Scan for the cell matching the given text and deliver its (x, y) coordinate at center. 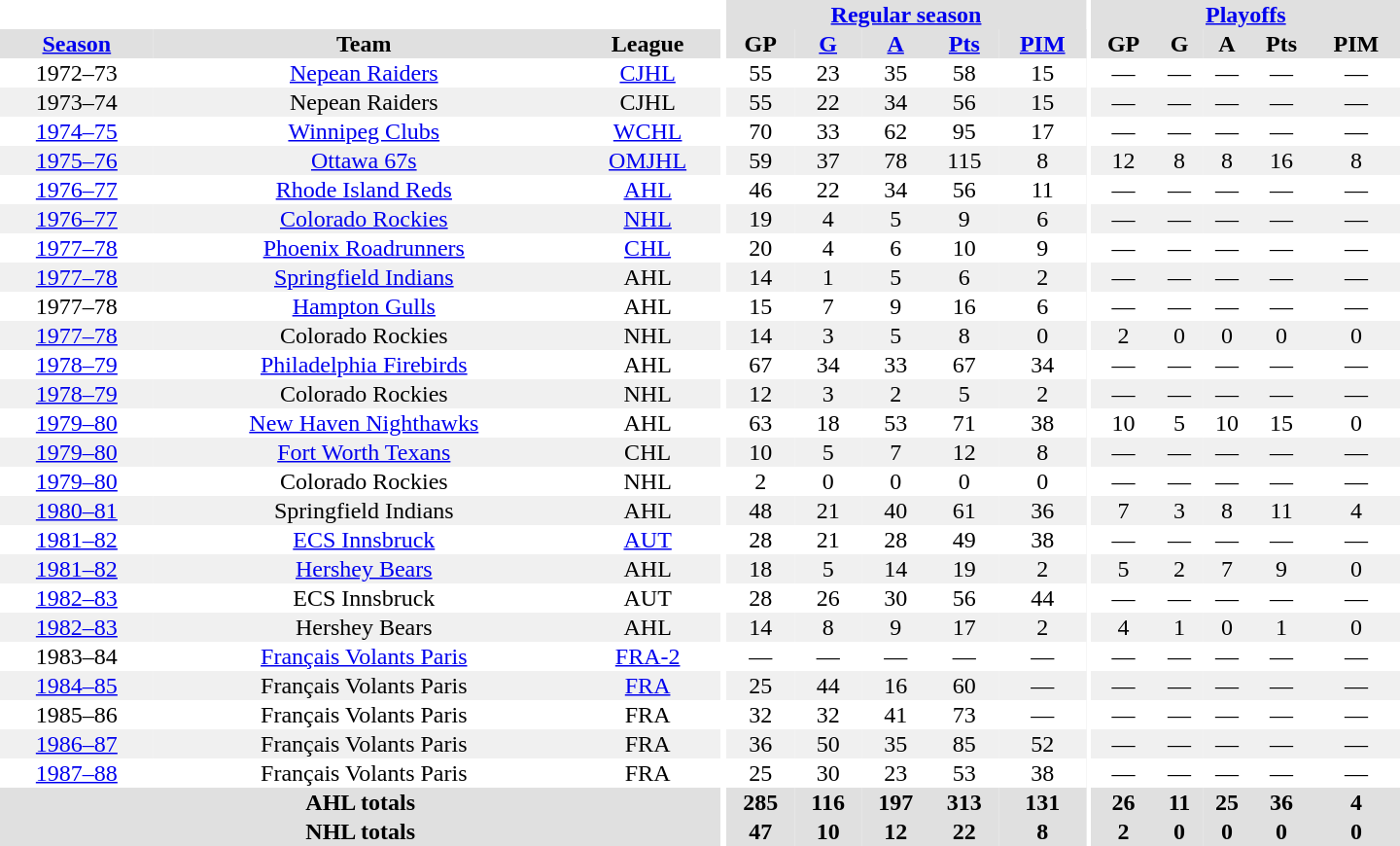
20 (760, 248)
OMJHL (647, 160)
Phoenix Roadrunners (364, 248)
70 (760, 131)
1986–87 (77, 744)
63 (760, 423)
Ottawa 67s (364, 160)
85 (964, 744)
78 (896, 160)
49 (964, 540)
Fort Worth Texans (364, 452)
AHL totals (360, 802)
Season (77, 44)
Rhode Island Reds (364, 190)
1980–81 (77, 511)
115 (964, 160)
FRA-2 (647, 656)
1987–88 (77, 773)
NHL totals (360, 831)
40 (896, 511)
62 (896, 131)
1974–75 (77, 131)
197 (896, 802)
41 (896, 715)
New Haven Nighthawks (364, 423)
League (647, 44)
48 (760, 511)
Regular season (906, 15)
1984–85 (77, 686)
59 (760, 160)
Team (364, 44)
73 (964, 715)
61 (964, 511)
1972–73 (77, 73)
50 (828, 744)
52 (1042, 744)
Playoffs (1246, 15)
95 (964, 131)
WCHL (647, 131)
Winnipeg Clubs (364, 131)
58 (964, 73)
116 (828, 802)
285 (760, 802)
47 (760, 831)
46 (760, 190)
1973–74 (77, 102)
Hampton Gulls (364, 306)
Philadelphia Firebirds (364, 365)
71 (964, 423)
131 (1042, 802)
313 (964, 802)
1985–86 (77, 715)
37 (828, 160)
60 (964, 686)
1983–84 (77, 656)
1975–76 (77, 160)
